Locate the cell with the specified text and output its [X, Y] center coordinate. 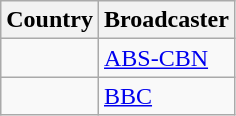
ABS-CBN [166, 58]
BBC [166, 96]
Broadcaster [166, 20]
Country [50, 20]
